Capture the cell that displays the provided text and extract its [x, y] central coordinate. 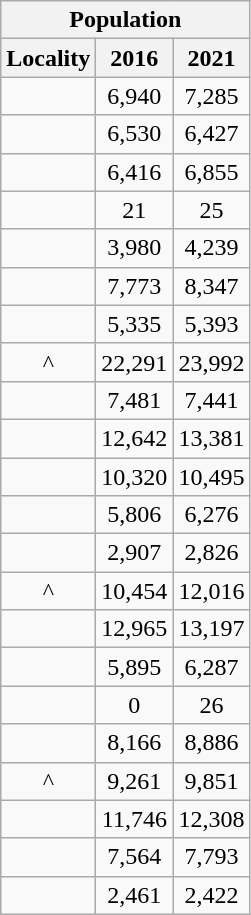
0 [134, 705]
2,907 [134, 553]
12,965 [134, 629]
3,980 [134, 248]
7,481 [134, 400]
5,806 [134, 515]
25 [212, 210]
10,320 [134, 477]
2,461 [134, 895]
8,166 [134, 743]
2016 [134, 58]
9,261 [134, 781]
Population [126, 20]
13,197 [212, 629]
6,427 [212, 134]
6,530 [134, 134]
12,016 [212, 591]
7,285 [212, 96]
10,495 [212, 477]
12,642 [134, 438]
11,746 [134, 819]
7,793 [212, 857]
9,851 [212, 781]
12,308 [212, 819]
Locality [48, 58]
5,335 [134, 324]
23,992 [212, 362]
7,773 [134, 286]
2,422 [212, 895]
5,895 [134, 667]
8,347 [212, 286]
6,287 [212, 667]
4,239 [212, 248]
13,381 [212, 438]
7,441 [212, 400]
10,454 [134, 591]
26 [212, 705]
21 [134, 210]
6,416 [134, 172]
6,855 [212, 172]
2021 [212, 58]
7,564 [134, 857]
6,276 [212, 515]
2,826 [212, 553]
5,393 [212, 324]
8,886 [212, 743]
22,291 [134, 362]
6,940 [134, 96]
